Find where the given text appears and provide that cell's center as (x, y) coordinate. 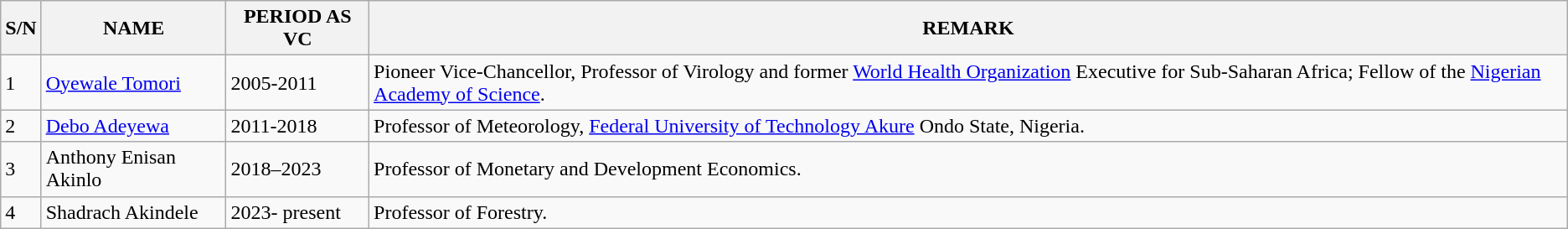
Professor of Forestry. (968, 212)
Shadrach Akindele (134, 212)
2018–2023 (298, 169)
Professor of Monetary and Development Economics. (968, 169)
REMARK (968, 29)
1 (21, 82)
Anthony Enisan Akinlo (134, 169)
Debo Adeyewa (134, 126)
4 (21, 212)
NAME (134, 29)
Professor of Meteorology, Federal University of Technology Akure Ondo State, Nigeria. (968, 126)
2005-2011 (298, 82)
Oyewale Tomori (134, 82)
3 (21, 169)
2011-2018 (298, 126)
2 (21, 126)
PERIOD AS VC (298, 29)
S/N (21, 29)
2023- present (298, 212)
